Provide the [x, y] coordinate of the cell's center where the given text is located.  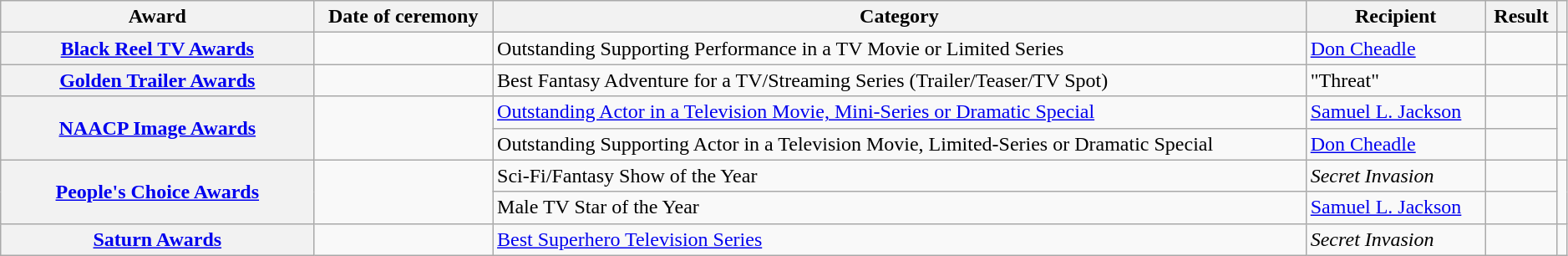
NAACP Image Awards [157, 128]
Award [157, 17]
Outstanding Actor in a Television Movie, Mini-Series or Dramatic Special [900, 112]
Date of ceremony [403, 17]
Saturn Awards [157, 239]
Outstanding Supporting Actor in a Television Movie, Limited-Series or Dramatic Special [900, 144]
Result [1521, 17]
"Threat" [1395, 80]
People's Choice Awards [157, 192]
Best Superhero Television Series [900, 239]
Outstanding Supporting Performance in a TV Movie or Limited Series [900, 49]
Category [900, 17]
Male TV Star of the Year [900, 207]
Sci-Fi/Fantasy Show of the Year [900, 176]
Recipient [1395, 17]
Black Reel TV Awards [157, 49]
Golden Trailer Awards [157, 80]
Best Fantasy Adventure for a TV/Streaming Series (Trailer/Teaser/TV Spot) [900, 80]
